Return (X, Y) of the center of cell containing provided text 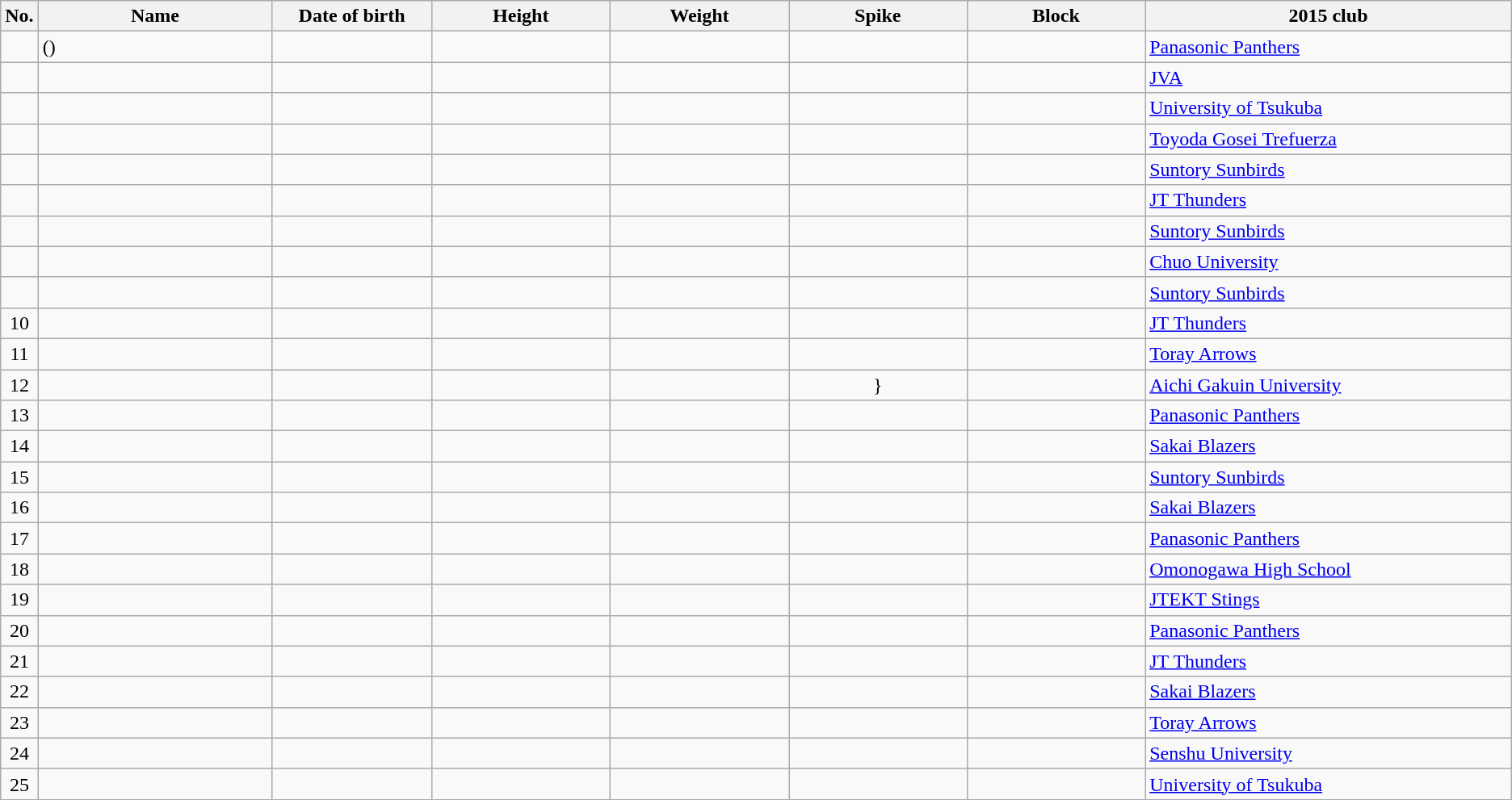
Weight (699, 16)
12 (19, 385)
JTEKT Stings (1329, 600)
25 (19, 784)
Spike (879, 16)
11 (19, 354)
() (155, 47)
13 (19, 416)
} (879, 385)
16 (19, 508)
10 (19, 323)
No. (19, 16)
23 (19, 723)
Omonogawa High School (1329, 569)
17 (19, 538)
Chuo University (1329, 262)
20 (19, 630)
15 (19, 477)
2015 club (1329, 16)
19 (19, 600)
Height (520, 16)
Name (155, 16)
Date of birth (352, 16)
22 (19, 692)
Block (1056, 16)
JVA (1329, 77)
Aichi Gakuin University (1329, 385)
24 (19, 753)
18 (19, 569)
Toyoda Gosei Trefuerza (1329, 139)
Senshu University (1329, 753)
21 (19, 661)
14 (19, 446)
